Identify which cell holds the provided text, then report its [x, y] central coordinate. 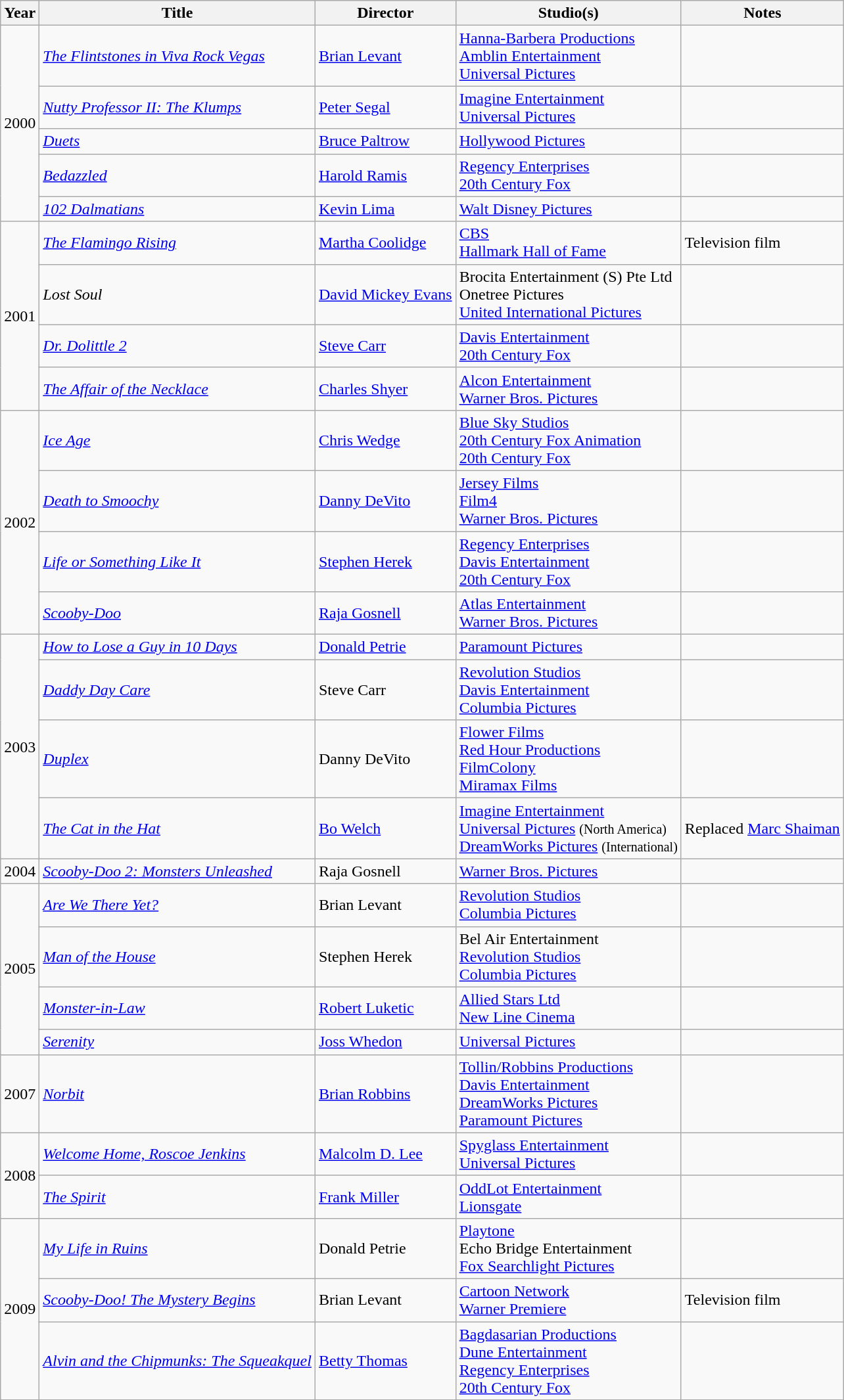
The Flamingo Rising [177, 243]
Imagine EntertainmentUniversal Pictures (North America)DreamWorks Pictures (International) [568, 828]
2003 [20, 746]
Regency EnterprisesDavis Entertainment20th Century Fox [568, 561]
Scooby-Doo [177, 614]
102 Dalmatians [177, 209]
Alcon EntertainmentWarner Bros. Pictures [568, 389]
OddLot EntertainmentLionsgate [568, 1197]
Cartoon NetworkWarner Premiere [568, 1299]
Alvin and the Chipmunks: The Squeakquel [177, 1361]
David Mickey Evans [385, 294]
Chris Wedge [385, 440]
Peter Segal [385, 108]
Nutty Professor II: The Klumps [177, 108]
Hollywood Pictures [568, 141]
Dr. Dolittle 2 [177, 346]
The Cat in the Hat [177, 828]
My Life in Ruins [177, 1248]
Revolution StudiosColumbia Pictures [568, 905]
2004 [20, 871]
Death to Smoochy [177, 501]
2001 [20, 315]
Lost Soul [177, 294]
Martha Coolidge [385, 243]
How to Lose a Guy in 10 Days [177, 647]
Bel Air EntertainmentRevolution StudiosColumbia Pictures [568, 957]
2009 [20, 1309]
Director [385, 13]
The Spirit [177, 1197]
Man of the House [177, 957]
The Flintstones in Viva Rock Vegas [177, 56]
Allied Stars LtdNew Line Cinema [568, 1008]
Bagdasarian ProductionsDune EntertainmentRegency Enterprises20th Century Fox [568, 1361]
Kevin Lima [385, 209]
2005 [20, 969]
Studio(s) [568, 13]
Brian Robbins [385, 1093]
Spyglass EntertainmentUniversal Pictures [568, 1154]
Notes [762, 13]
Bedazzled [177, 175]
Daddy Day Care [177, 690]
Universal Pictures [568, 1042]
PlaytoneEcho Bridge EntertainmentFox Searchlight Pictures [568, 1248]
Bruce Paltrow [385, 141]
2000 [20, 124]
Atlas EntertainmentWarner Bros. Pictures [568, 614]
Malcolm D. Lee [385, 1154]
Duets [177, 141]
Brocita Entertainment (S) Pte LtdOnetree PicturesUnited International Pictures [568, 294]
Are We There Yet? [177, 905]
Bo Welch [385, 828]
The Affair of the Necklace [177, 389]
Revolution StudiosDavis EntertainmentColumbia Pictures [568, 690]
Replaced Marc Shaiman [762, 828]
2007 [20, 1093]
2002 [20, 522]
Blue Sky Studios20th Century Fox Animation20th Century Fox [568, 440]
Title [177, 13]
Duplex [177, 759]
Year [20, 13]
Betty Thomas [385, 1361]
Monster-in-Law [177, 1008]
Walt Disney Pictures [568, 209]
2008 [20, 1175]
Robert Luketic [385, 1008]
Scooby-Doo! The Mystery Begins [177, 1299]
Scooby-Doo 2: Monsters Unleashed [177, 871]
Frank Miller [385, 1197]
Ice Age [177, 440]
Jersey FilmsFilm4Warner Bros. Pictures [568, 501]
Joss Whedon [385, 1042]
Charles Shyer [385, 389]
Harold Ramis [385, 175]
CBSHallmark Hall of Fame [568, 243]
Welcome Home, Roscoe Jenkins [177, 1154]
Regency Enterprises20th Century Fox [568, 175]
Flower FilmsRed Hour ProductionsFilmColonyMiramax Films [568, 759]
Warner Bros. Pictures [568, 871]
Norbit [177, 1093]
Tollin/Robbins ProductionsDavis EntertainmentDreamWorks PicturesParamount Pictures [568, 1093]
Hanna-Barbera ProductionsAmblin EntertainmentUniversal Pictures [568, 56]
Paramount Pictures [568, 647]
Life or Something Like It [177, 561]
Imagine EntertainmentUniversal Pictures [568, 108]
Serenity [177, 1042]
Davis Entertainment20th Century Fox [568, 346]
